Locate the cell with the specified text and output its (x, y) center coordinate. 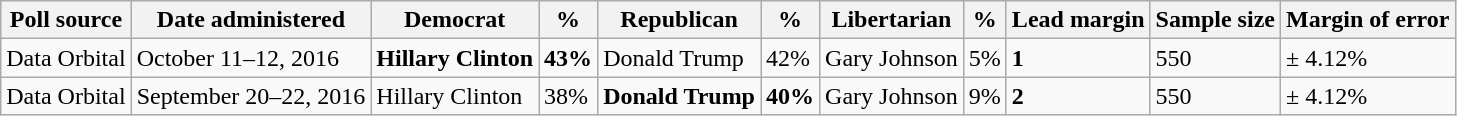
October 11–12, 2016 (251, 58)
Poll source (66, 20)
Democrat (455, 20)
Lead margin (1078, 20)
Margin of error (1368, 20)
43% (568, 58)
2 (1078, 96)
1 (1078, 58)
5% (984, 58)
Date administered (251, 20)
Sample size (1215, 20)
September 20–22, 2016 (251, 96)
38% (568, 96)
9% (984, 96)
Republican (680, 20)
40% (790, 96)
42% (790, 58)
Libertarian (892, 20)
